From the cell containing the given text, extract its center point as (X, Y) coordinate. 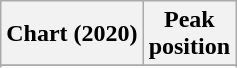
Chart (2020) (72, 34)
Peakposition (189, 34)
